Search for the cell housing the specified text and yield its [x, y] center coordinate. 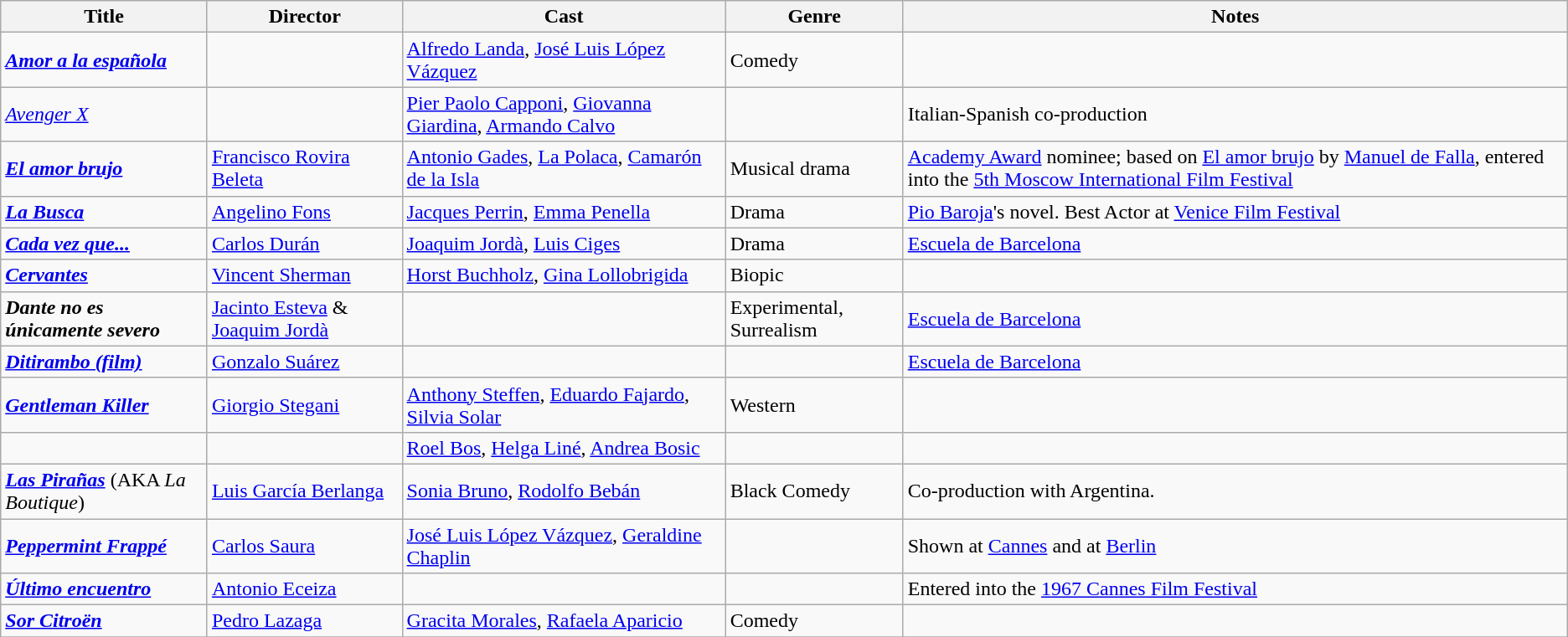
Academy Award nominee; based on El amor brujo by Manuel de Falla, entered into the 5th Moscow International Film Festival [1235, 169]
Carlos Durán [305, 244]
Director [305, 17]
Luis García Berlanga [305, 491]
Pedro Lazaga [305, 621]
Sonia Bruno, Rodolfo Bebán [564, 491]
Alfredo Landa, José Luis López Vázquez [564, 60]
El amor brujo [104, 169]
Pier Paolo Capponi, Giovanna Giardina, Armando Calvo [564, 114]
Musical drama [814, 169]
Genre [814, 17]
La Busca [104, 212]
Las Pirañas (AKA La Boutique) [104, 491]
Cada vez que... [104, 244]
Amor a la española [104, 60]
Sor Citroën [104, 621]
Shown at Cannes and at Berlin [1235, 546]
Jacques Perrin, Emma Penella [564, 212]
Ditirambo (film) [104, 362]
Anthony Steffen, Eduardo Fajardo, Silvia Solar [564, 405]
Peppermint Frappé [104, 546]
Roel Bos, Helga Liné, Andrea Bosic [564, 448]
Italian-Spanish co-production [1235, 114]
Gonzalo Suárez [305, 362]
Gentleman Killer [104, 405]
Cast [564, 17]
Dante no es únicamente severo [104, 318]
Notes [1235, 17]
Avenger X [104, 114]
Antonio Eceiza [305, 589]
Co-production with Argentina. [1235, 491]
Francisco Rovira Beleta [305, 169]
Jacinto Esteva & Joaquim Jordà [305, 318]
Giorgio Stegani [305, 405]
Cervantes [104, 275]
Último encuentro [104, 589]
Vincent Sherman [305, 275]
José Luis López Vázquez, Geraldine Chaplin [564, 546]
Carlos Saura [305, 546]
Angelino Fons [305, 212]
Experimental, Surrealism [814, 318]
Gracita Morales, Rafaela Aparicio [564, 621]
Joaquim Jordà, Luis Ciges [564, 244]
Biopic [814, 275]
Antonio Gades, La Polaca, Camarón de la Isla [564, 169]
Entered into the 1967 Cannes Film Festival [1235, 589]
Black Comedy [814, 491]
Western [814, 405]
Horst Buchholz, Gina Lollobrigida [564, 275]
Pio Baroja's novel. Best Actor at Venice Film Festival [1235, 212]
Title [104, 17]
